Scan for the cell matching the given text and deliver its (X, Y) coordinate at center. 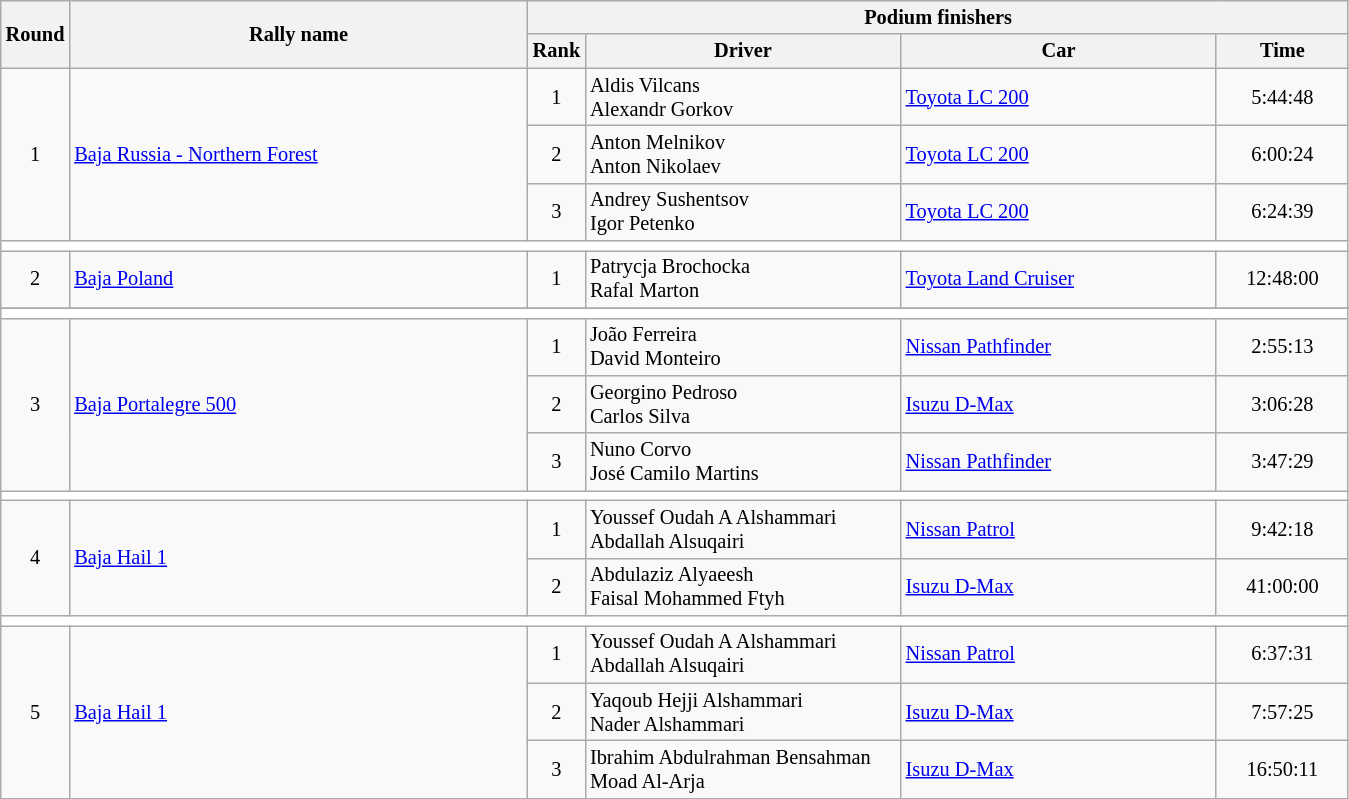
Round (36, 34)
12:48:00 (1282, 279)
Rally name (298, 34)
2:55:13 (1282, 347)
Baja Poland (298, 279)
João Ferreira David Monteiro (743, 347)
Time (1282, 51)
6:24:39 (1282, 212)
6:37:31 (1282, 654)
5 (36, 712)
Abdulaziz Alyaeesh Faisal Mohammed Ftyh (743, 587)
Podium finishers (938, 17)
Anton Melnikov Anton Nikolaev (743, 154)
3:47:29 (1282, 462)
41:00:00 (1282, 587)
Patrycja Brochocka Rafal Marton (743, 279)
Baja Russia - Northern Forest (298, 154)
Yaqoub Hejji Alshammari Nader Alshammari (743, 712)
9:42:18 (1282, 529)
3:06:28 (1282, 404)
Georgino Pedroso Carlos Silva (743, 404)
16:50:11 (1282, 769)
Car (1059, 51)
Rank (556, 51)
5:44:48 (1282, 97)
4 (36, 558)
Baja Portalegre 500 (298, 404)
6:00:24 (1282, 154)
Driver (743, 51)
Toyota Land Cruiser (1059, 279)
Nuno Corvo José Camilo Martins (743, 462)
Ibrahim Abdulrahman Bensahman Moad Al-Arja (743, 769)
7:57:25 (1282, 712)
Aldis Vilcans Alexandr Gorkov (743, 97)
Andrey Sushentsov Igor Petenko (743, 212)
